From the cell containing the given text, extract its center point as (x, y) coordinate. 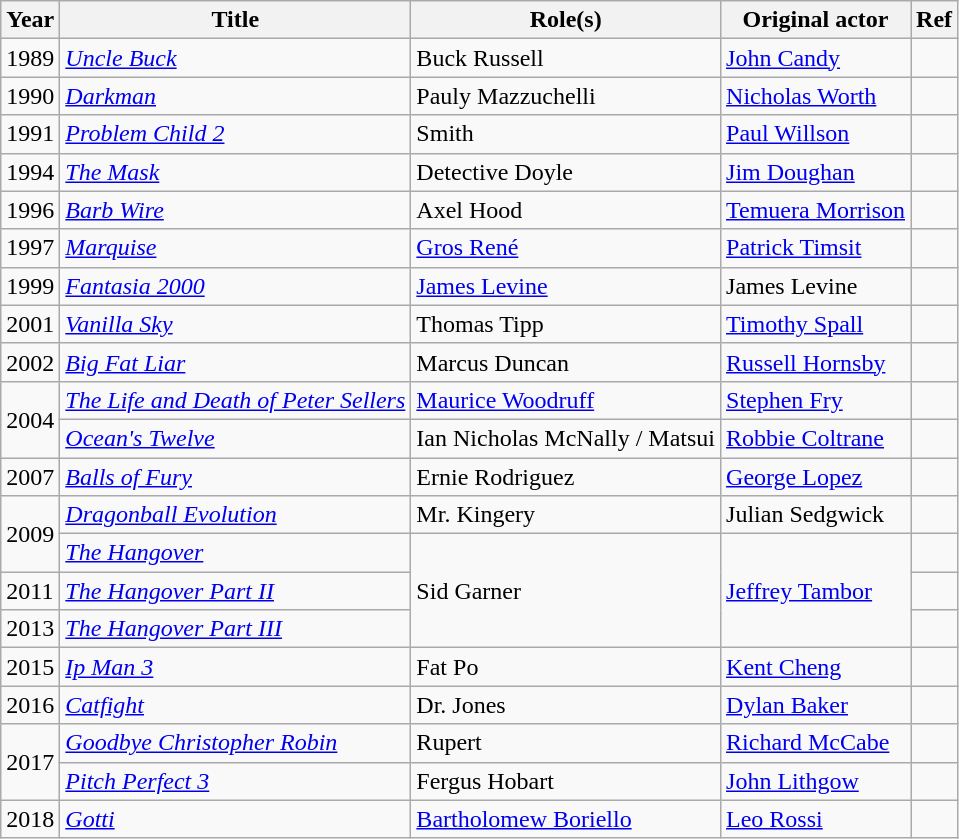
1996 (30, 210)
Richard McCabe (816, 743)
Gros René (566, 248)
1997 (30, 248)
The Hangover (236, 553)
Ref (934, 20)
Russell Hornsby (816, 362)
1990 (30, 96)
John Candy (816, 58)
Julian Sedgwick (816, 515)
Sid Garner (566, 591)
Dragonball Evolution (236, 515)
2002 (30, 362)
Barb Wire (236, 210)
Robbie Coltrane (816, 438)
Pauly Mazzuchelli (566, 96)
The Hangover Part II (236, 591)
Ocean's Twelve (236, 438)
Buck Russell (566, 58)
Bartholomew Boriello (566, 819)
Patrick Timsit (816, 248)
The Life and Death of Peter Sellers (236, 400)
Temuera Morrison (816, 210)
Fat Po (566, 667)
1999 (30, 286)
2018 (30, 819)
Goodbye Christopher Robin (236, 743)
2009 (30, 534)
2001 (30, 324)
Title (236, 20)
Fantasia 2000 (236, 286)
2007 (30, 477)
George Lopez (816, 477)
Problem Child 2 (236, 134)
Catfight (236, 705)
Pitch Perfect 3 (236, 781)
1989 (30, 58)
Original actor (816, 20)
2015 (30, 667)
Maurice Woodruff (566, 400)
Gotti (236, 819)
Ernie Rodriguez (566, 477)
Paul Willson (816, 134)
Mr. Kingery (566, 515)
1991 (30, 134)
2016 (30, 705)
Balls of Fury (236, 477)
2017 (30, 762)
Big Fat Liar (236, 362)
The Mask (236, 172)
Darkman (236, 96)
Timothy Spall (816, 324)
Jeffrey Tambor (816, 591)
Jim Doughan (816, 172)
Stephen Fry (816, 400)
Role(s) (566, 20)
Smith (566, 134)
Year (30, 20)
Vanilla Sky (236, 324)
Leo Rossi (816, 819)
The Hangover Part III (236, 629)
Marcus Duncan (566, 362)
Kent Cheng (816, 667)
2013 (30, 629)
Detective Doyle (566, 172)
Marquise (236, 248)
Ip Man 3 (236, 667)
Ian Nicholas McNally / Matsui (566, 438)
Dr. Jones (566, 705)
Dylan Baker (816, 705)
Rupert (566, 743)
Nicholas Worth (816, 96)
Axel Hood (566, 210)
1994 (30, 172)
2004 (30, 419)
Fergus Hobart (566, 781)
John Lithgow (816, 781)
Thomas Tipp (566, 324)
Uncle Buck (236, 58)
2011 (30, 591)
